Provide the (x, y) coordinate of the cell's center where the given text is located.  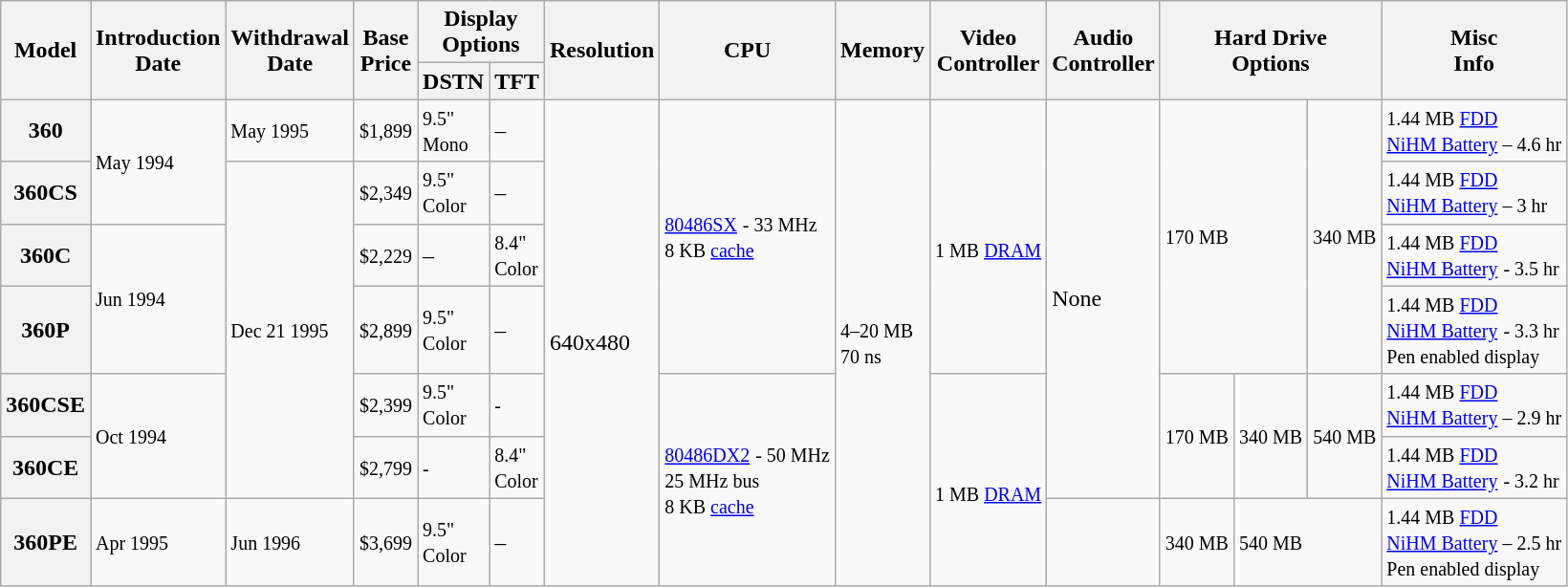
Jun 1996 (291, 542)
CPU (748, 50)
Dec 21 1995 (291, 330)
$2,399 (385, 405)
9.5"Mono (453, 130)
640x480 (601, 342)
1.44 MB FDDNiHM Battery – 2.9 hr (1474, 405)
TFT (517, 81)
IntroductionDate (157, 50)
$2,349 (385, 193)
Model (46, 50)
AudioController (1103, 50)
$1,899 (385, 130)
Memory (882, 50)
DSTN (453, 81)
1.44 MB FDDNiHM Battery - 3.2 hr (1474, 467)
WithdrawalDate (291, 50)
Resolution (601, 50)
1.44 MB FDDNiHM Battery – 2.5 hrPen enabled display (1474, 542)
Jun 1994 (157, 298)
Hard DriveOptions (1271, 50)
Oct 1994 (157, 436)
VideoController (988, 50)
$3,699 (385, 542)
360P (46, 330)
360 (46, 130)
None (1103, 298)
$2,899 (385, 330)
4–20 MB70 ns (882, 342)
$2,799 (385, 467)
1.44 MB FDDNiHM Battery - 3.5 hr (1474, 254)
360CSE (46, 405)
May 1995 (291, 130)
Apr 1995 (157, 542)
MiscInfo (1474, 50)
80486SX - 33 MHz8 KB cache (748, 237)
1.44 MB FDDNiHM Battery – 3 hr (1474, 193)
360CS (46, 193)
360CE (46, 467)
1.44 MB FDDNiHM Battery – 4.6 hr (1474, 130)
360PE (46, 542)
1.44 MB FDDNiHM Battery - 3.3 hrPen enabled display (1474, 330)
360C (46, 254)
80486DX2 - 50 MHz25 MHz bus8 KB cache (748, 480)
$2,229 (385, 254)
May 1994 (157, 162)
BasePrice (385, 50)
DisplayOptions (482, 33)
